Identify which cell holds the provided text, then report its (x, y) central coordinate. 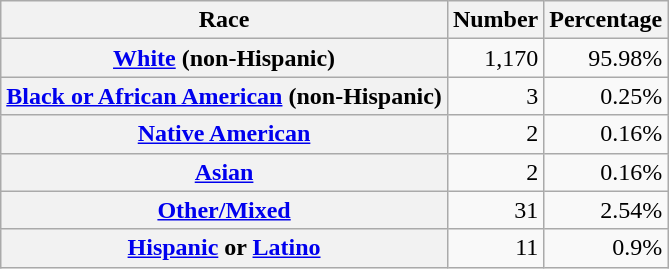
Race (224, 20)
Native American (224, 134)
Other/Mixed (224, 210)
Number (495, 20)
Black or African American (non-Hispanic) (224, 96)
11 (495, 248)
Percentage (606, 20)
95.98% (606, 58)
0.9% (606, 248)
0.25% (606, 96)
31 (495, 210)
Asian (224, 172)
2.54% (606, 210)
White (non-Hispanic) (224, 58)
Hispanic or Latino (224, 248)
1,170 (495, 58)
3 (495, 96)
